For the text-containing cell, return its midpoint in [x, y] coordinate format. 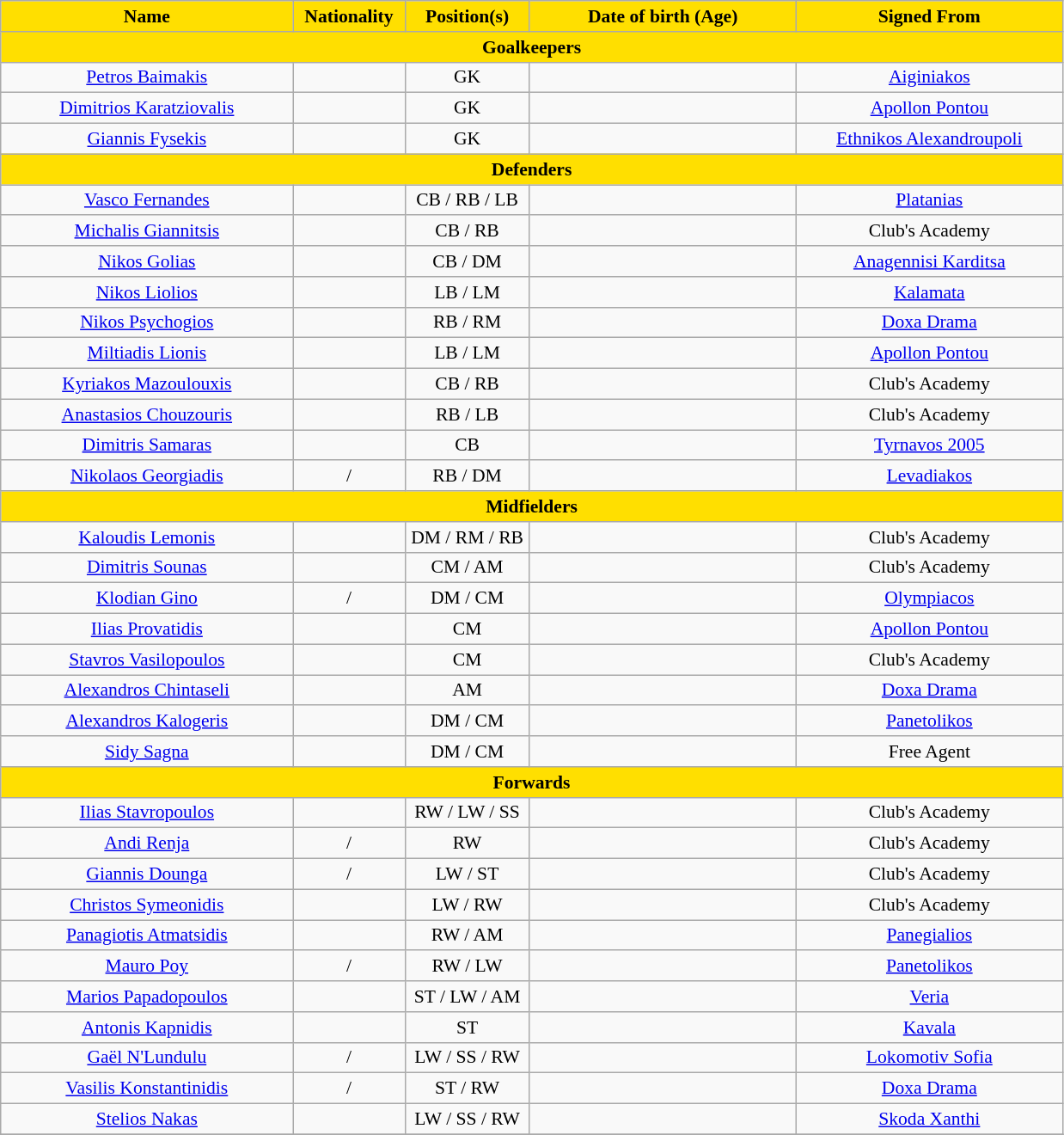
RB / RM [468, 322]
Vasco Fernandes [147, 200]
Dimitrios Karatziovalis [147, 108]
Gaël N'Lundulu [147, 1058]
Anagennisi Karditsa [929, 261]
Stavros Vasilopoulos [147, 660]
Nationality [349, 16]
RW / LW / SS [468, 813]
Sidy Sagna [147, 752]
Miltiadis Lionis [147, 353]
AM [468, 690]
Tyrnavos 2005 [929, 445]
Giannis Dounga [147, 874]
Aiginiakos [929, 77]
Antonis Kapnidis [147, 1028]
DM / RM / RB [468, 537]
RW / AM [468, 936]
RB / LB [468, 414]
Giannis Fysekis [147, 139]
Dimitris Samaras [147, 445]
Levadiakos [929, 476]
Lokomotiv Sofia [929, 1058]
Veria [929, 997]
Vasilis Konstantinidis [147, 1089]
Kalamata [929, 292]
Olympiacos [929, 598]
Dimitris Sounas [147, 567]
Kaloudis Lemonis [147, 537]
Position(s) [468, 16]
Nikos Psychogios [147, 322]
Ethnikos Alexandroupoli [929, 139]
RW / LW [468, 966]
CM / AM [468, 567]
Anastasios Chouzouris [147, 414]
Midfielders [532, 506]
Andi Renja [147, 844]
LW / ST [468, 874]
CB [468, 445]
Marios Papadopoulos [147, 997]
ST / RW [468, 1089]
Kavala [929, 1028]
ST / LW / AM [468, 997]
Klodian Gino [147, 598]
RW [468, 844]
Free Agent [929, 752]
Defenders [532, 169]
Alexandros Kalogeris [147, 721]
Platanias [929, 200]
ST [468, 1028]
Ilias Stavropoulos [147, 813]
Panagiotis Atmatsidis [147, 936]
Nikos Golias [147, 261]
LW / RW [468, 905]
Mauro Poy [147, 966]
Panegialios [929, 936]
Kyriakos Mazoulouxis [147, 384]
Forwards [532, 782]
Name [147, 16]
Goalkeepers [532, 47]
Christos Symeonidis [147, 905]
Nikos Liolios [147, 292]
Alexandros Chintaseli [147, 690]
CB / RB / LB [468, 200]
Petros Baimakis [147, 77]
Stelios Nakas [147, 1120]
Ilias Provatidis [147, 629]
RB / DM [468, 476]
Nikolaos Georgiadis [147, 476]
Skoda Xanthi [929, 1120]
Signed From [929, 16]
Date of birth (Age) [663, 16]
CB / DM [468, 261]
Michalis Giannitsis [147, 231]
